Return [X, Y] of the center of cell containing provided text 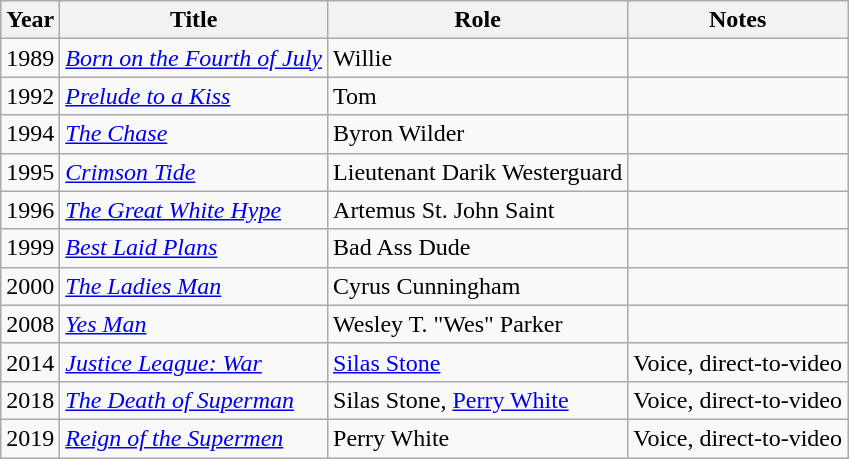
Crimson Tide [194, 172]
Born on the Fourth of July [194, 58]
Prelude to a Kiss [194, 96]
Best Laid Plans [194, 248]
1992 [30, 96]
Notes [738, 20]
The Great White Hype [194, 210]
1995 [30, 172]
1999 [30, 248]
Silas Stone [478, 362]
The Chase [194, 134]
Year [30, 20]
The Ladies Man [194, 286]
Reign of the Supermen [194, 438]
Cyrus Cunningham [478, 286]
Wesley T. "Wes" Parker [478, 324]
Silas Stone, Perry White [478, 400]
2008 [30, 324]
Title [194, 20]
Role [478, 20]
Artemus St. John Saint [478, 210]
Byron Wilder [478, 134]
2000 [30, 286]
2019 [30, 438]
1996 [30, 210]
The Death of Superman [194, 400]
Perry White [478, 438]
Yes Man [194, 324]
Lieutenant Darik Westerguard [478, 172]
Justice League: War [194, 362]
Tom [478, 96]
Bad Ass Dude [478, 248]
Willie [478, 58]
2014 [30, 362]
1989 [30, 58]
1994 [30, 134]
2018 [30, 400]
